Locate the cell with the specified text and output its [X, Y] center coordinate. 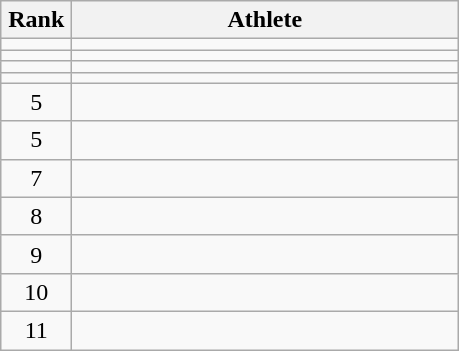
11 [36, 330]
10 [36, 292]
8 [36, 216]
7 [36, 178]
Rank [36, 20]
9 [36, 254]
Athlete [265, 20]
